For the text-containing cell, return its midpoint in [X, Y] coordinate format. 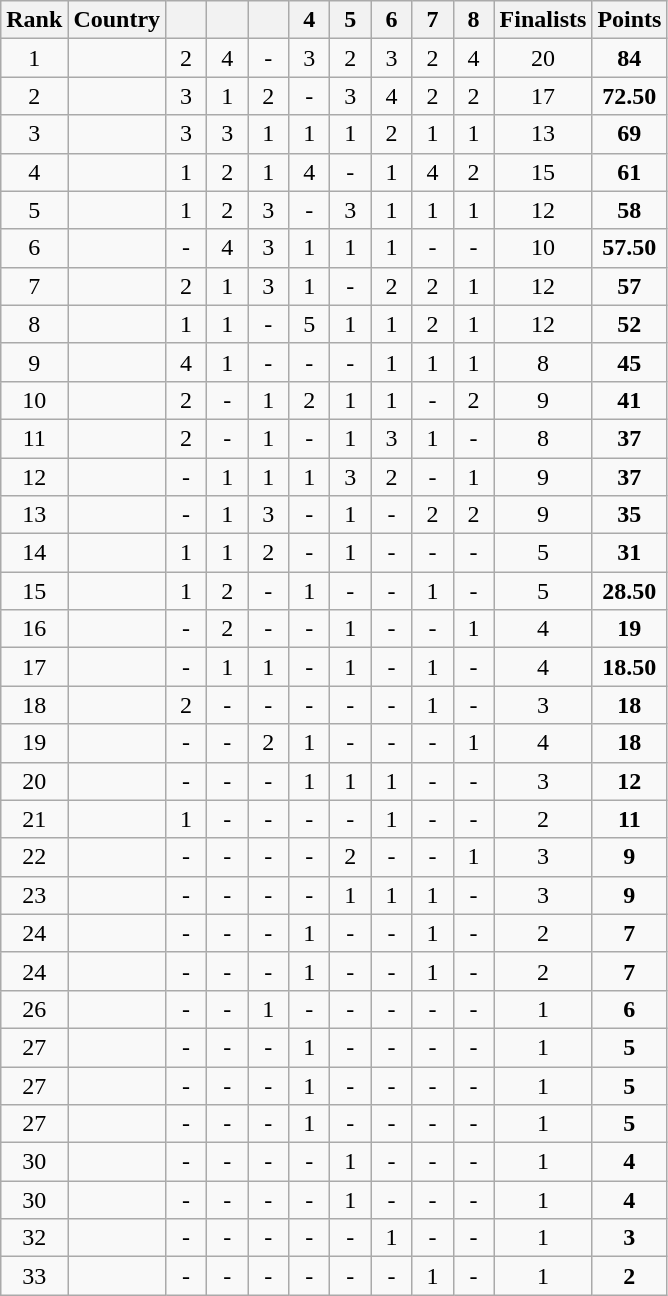
72.50 [630, 96]
16 [34, 629]
Country [117, 20]
Rank [34, 20]
45 [630, 362]
23 [34, 895]
58 [630, 210]
26 [34, 1009]
Points [630, 20]
41 [630, 400]
21 [34, 819]
32 [34, 1238]
84 [630, 58]
22 [34, 857]
14 [34, 553]
31 [630, 553]
28.50 [630, 591]
69 [630, 134]
18.50 [630, 667]
33 [34, 1276]
Finalists [543, 20]
35 [630, 515]
57 [630, 286]
57.50 [630, 248]
61 [630, 172]
52 [630, 324]
